Pinpoint the cell where the given text exists, returning its (x, y) midpoint coordinate. 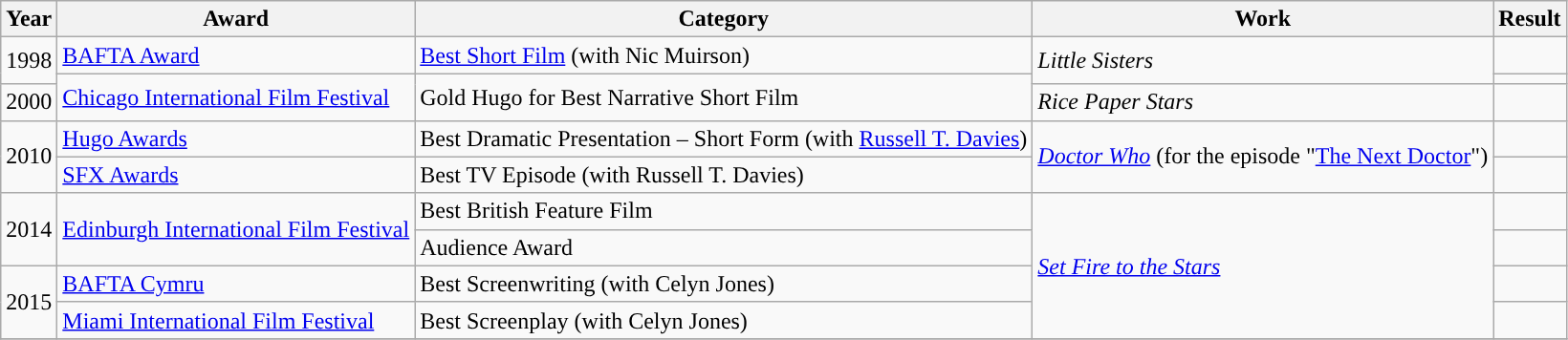
Category (724, 19)
Gold Hugo for Best Narrative Short Film (724, 97)
Edinburgh International Film Festival (236, 229)
Chicago International Film Festival (236, 97)
Set Fire to the Stars (1263, 266)
1998 (29, 61)
Best Short Film (with Nic Muirson) (724, 55)
2015 (29, 302)
SFX Awards (236, 175)
Best British Feature Film (724, 211)
BAFTA Cymru (236, 284)
BAFTA Award (236, 55)
Award (236, 19)
2010 (29, 157)
Miami International Film Festival (236, 320)
Doctor Who (for the episode "The Next Doctor") (1263, 157)
Best Screenplay (with Celyn Jones) (724, 320)
2014 (29, 229)
Year (29, 19)
Result (1530, 19)
Best Screenwriting (with Celyn Jones) (724, 284)
Audience Award (724, 247)
Rice Paper Stars (1263, 102)
Hugo Awards (236, 138)
Best TV Episode (with Russell T. Davies) (724, 175)
Little Sisters (1263, 61)
2000 (29, 102)
Best Dramatic Presentation – Short Form (with Russell T. Davies) (724, 138)
Work (1263, 19)
